Capture the cell that displays the provided text and extract its (x, y) central coordinate. 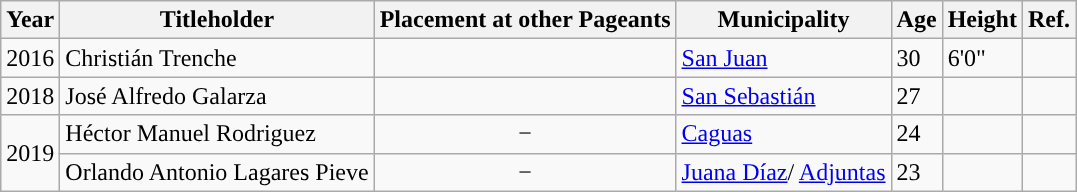
Height (982, 20)
José Alfredo Galarza (217, 96)
Héctor Manuel Rodriguez (217, 134)
Orlando Antonio Lagares Pieve (217, 172)
27 (916, 96)
23 (916, 172)
Christián Trenche (217, 58)
Titleholder (217, 20)
Juana Díaz/ Adjuntas (784, 172)
San Juan (784, 58)
Year (30, 20)
Age (916, 20)
24 (916, 134)
Ref. (1048, 20)
2016 (30, 58)
6'0" (982, 58)
2018 (30, 96)
Placement at other Pageants (525, 20)
2019 (30, 153)
Caguas (784, 134)
San Sebastián (784, 96)
30 (916, 58)
Municipality (784, 20)
